Locate the cell with the specified text and output its (X, Y) center coordinate. 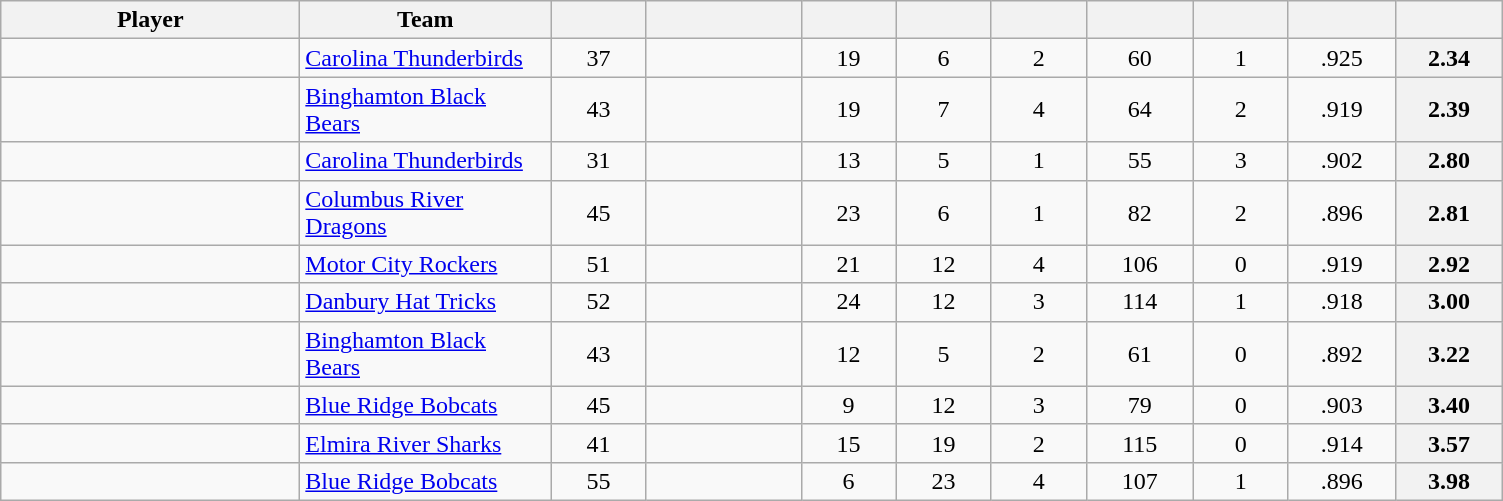
60 (1140, 58)
79 (1140, 405)
3.22 (1448, 354)
.892 (1342, 354)
61 (1140, 354)
.918 (1342, 302)
31 (598, 161)
52 (598, 302)
21 (848, 264)
51 (598, 264)
2.34 (1448, 58)
Columbus River Dragons (426, 212)
114 (1140, 302)
9 (848, 405)
82 (1140, 212)
Player (150, 20)
107 (1140, 481)
2.39 (1448, 110)
3.00 (1448, 302)
24 (848, 302)
41 (598, 443)
64 (1140, 110)
Motor City Rockers (426, 264)
37 (598, 58)
7 (944, 110)
.903 (1342, 405)
2.92 (1448, 264)
3.57 (1448, 443)
15 (848, 443)
.914 (1342, 443)
106 (1140, 264)
.925 (1342, 58)
2.80 (1448, 161)
2.81 (1448, 212)
115 (1140, 443)
.902 (1342, 161)
3.40 (1448, 405)
13 (848, 161)
3.98 (1448, 481)
Team (426, 20)
Elmira River Sharks (426, 443)
Danbury Hat Tricks (426, 302)
